From the cell containing the given text, extract its center point as (x, y) coordinate. 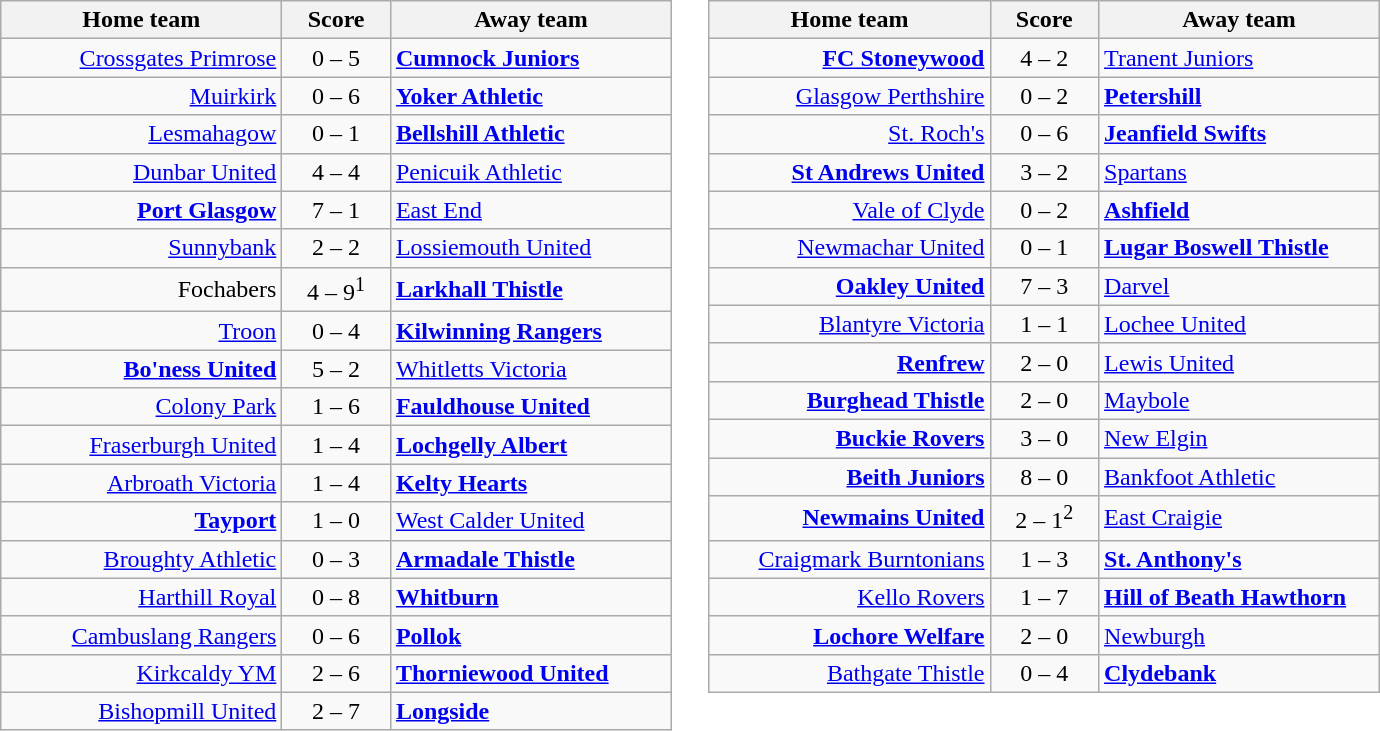
Colony Park (142, 407)
4 – 4 (336, 172)
4 – 2 (1044, 58)
Oakley United (850, 286)
East Craigie (1240, 518)
Newburgh (1240, 635)
St. Roch's (850, 134)
0 – 8 (336, 597)
New Elgin (1240, 438)
Buckie Rovers (850, 438)
Broughty Athletic (142, 559)
Bankfoot Athletic (1240, 477)
St Andrews United (850, 172)
Hill of Beath Hawthorn (1240, 597)
Tranent Juniors (1240, 58)
Bishopmill United (142, 711)
Bo'ness United (142, 369)
Lochgelly Albert (530, 445)
Kello Rovers (850, 597)
Muirkirk (142, 96)
Port Glasgow (142, 210)
3 – 0 (1044, 438)
Vale of Clyde (850, 210)
Beith Juniors (850, 477)
Renfrew (850, 362)
Lochore Welfare (850, 635)
Sunnybank (142, 248)
St. Anthony's (1240, 559)
Lesmahagow (142, 134)
Kelty Hearts (530, 483)
Armadale Thistle (530, 559)
Fochabers (142, 290)
Glasgow Perthshire (850, 96)
1 – 3 (1044, 559)
Newmachar United (850, 248)
2 – 2 (336, 248)
Fauldhouse United (530, 407)
Yoker Athletic (530, 96)
Cumnock Juniors (530, 58)
Lossiemouth United (530, 248)
4 – 91 (336, 290)
Larkhall Thistle (530, 290)
Tayport (142, 521)
Pollok (530, 635)
Blantyre Victoria (850, 324)
Darvel (1240, 286)
3 – 2 (1044, 172)
Dunbar United (142, 172)
Newmains United (850, 518)
Thorniewood United (530, 673)
East End (530, 210)
Lochee United (1240, 324)
Jeanfield Swifts (1240, 134)
Kilwinning Rangers (530, 331)
Troon (142, 331)
8 – 0 (1044, 477)
Lewis United (1240, 362)
Bathgate Thistle (850, 673)
Whitletts Victoria (530, 369)
Ashfield (1240, 210)
Maybole (1240, 400)
Petershill (1240, 96)
West Calder United (530, 521)
Penicuik Athletic (530, 172)
5 – 2 (336, 369)
Bellshill Athletic (530, 134)
FC Stoneywood (850, 58)
Craigmark Burntonians (850, 559)
0 – 3 (336, 559)
Whitburn (530, 597)
0 – 5 (336, 58)
Lugar Boswell Thistle (1240, 248)
Fraserburgh United (142, 445)
2 – 6 (336, 673)
Clydebank (1240, 673)
2 – 12 (1044, 518)
1 – 7 (1044, 597)
Arbroath Victoria (142, 483)
7 – 1 (336, 210)
1 – 6 (336, 407)
7 – 3 (1044, 286)
1 – 0 (336, 521)
2 – 7 (336, 711)
Spartans (1240, 172)
Crossgates Primrose (142, 58)
Burghead Thistle (850, 400)
Harthill Royal (142, 597)
Longside (530, 711)
Cambuslang Rangers (142, 635)
Kirkcaldy YM (142, 673)
1 – 1 (1044, 324)
